Return the (x, y) coordinate for the center point of the cell that contains the specified text.  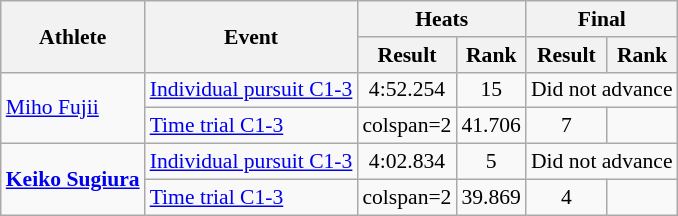
4 (566, 197)
Event (252, 36)
5 (490, 162)
Final (602, 19)
Heats (442, 19)
Keiko Sugiura (73, 180)
39.869 (490, 197)
7 (566, 126)
Athlete (73, 36)
4:52.254 (406, 90)
15 (490, 90)
41.706 (490, 126)
4:02.834 (406, 162)
Miho Fujii (73, 108)
